Return (x, y) of the center of cell containing provided text 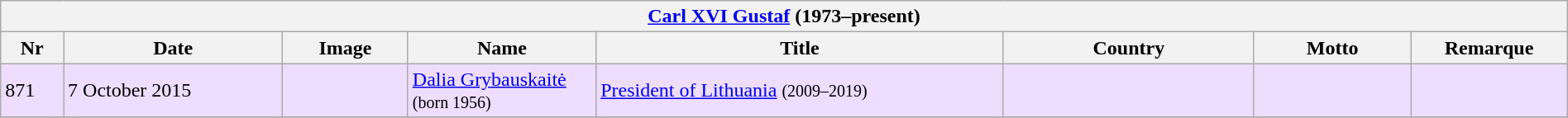
Date (174, 48)
Country (1128, 48)
7 October 2015 (174, 91)
Nr (32, 48)
Motto (1331, 48)
Carl XVI Gustaf (1973–present) (784, 17)
Remarque (1489, 48)
Name (501, 48)
Image (346, 48)
871 (32, 91)
Dalia Grybauskaitė (born 1956) (501, 91)
President of Lithuania (2009–2019) (801, 91)
Title (801, 48)
